Scan for the cell matching the given text and deliver its [X, Y] coordinate at center. 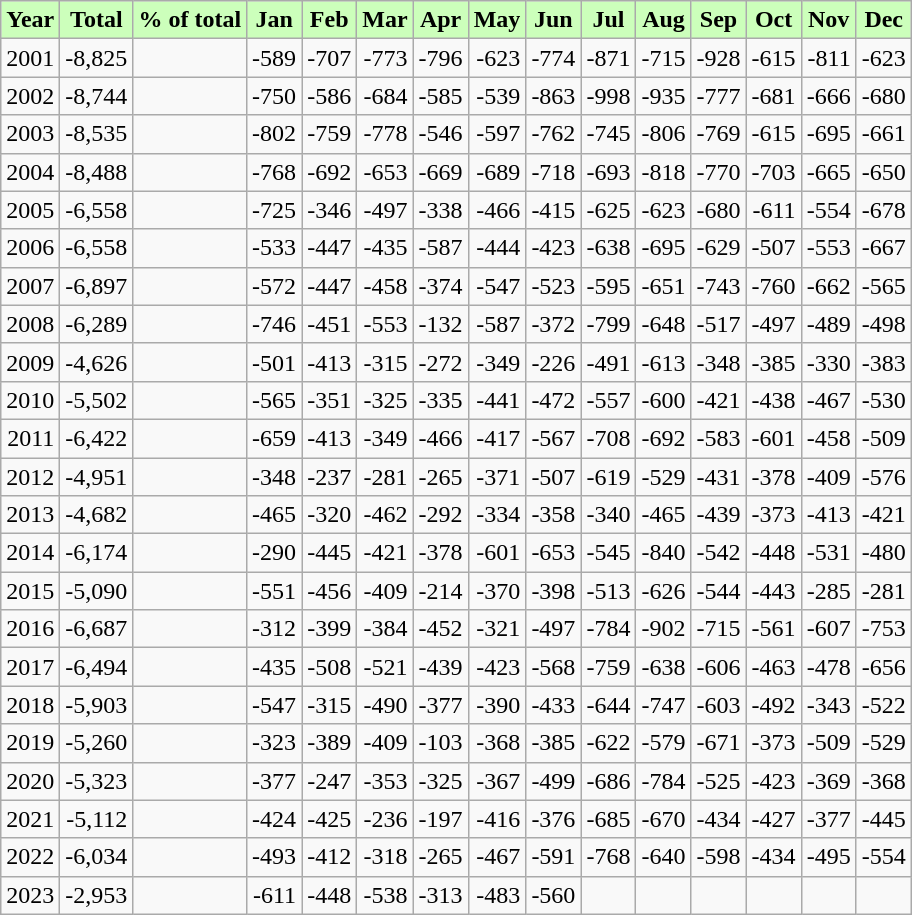
-6,494 [96, 667]
-6,422 [96, 438]
-462 [385, 515]
-774 [554, 58]
-416 [497, 819]
-8,488 [96, 172]
-197 [440, 819]
Feb [330, 20]
-334 [497, 515]
-321 [497, 629]
-651 [664, 286]
-501 [274, 362]
-425 [330, 819]
-678 [884, 210]
-272 [440, 362]
-5,323 [96, 781]
-441 [497, 400]
-539 [497, 96]
-427 [774, 819]
-472 [554, 400]
-542 [718, 553]
-384 [385, 629]
-579 [664, 743]
-320 [330, 515]
-522 [884, 705]
-214 [440, 591]
-370 [497, 591]
-415 [554, 210]
2016 [30, 629]
-236 [385, 819]
-318 [385, 857]
-703 [774, 172]
-498 [884, 324]
-443 [774, 591]
-626 [664, 591]
-103 [440, 743]
-247 [330, 781]
-313 [440, 895]
-561 [774, 629]
-369 [828, 781]
-667 [884, 248]
-598 [718, 857]
-661 [884, 134]
2021 [30, 819]
-6,174 [96, 553]
-433 [554, 705]
-863 [554, 96]
-5,090 [96, 591]
-489 [828, 324]
-725 [274, 210]
-508 [330, 667]
-586 [330, 96]
2023 [30, 895]
2004 [30, 172]
-546 [440, 134]
-399 [330, 629]
-312 [274, 629]
-585 [440, 96]
-567 [554, 438]
-353 [385, 781]
-374 [440, 286]
-557 [608, 400]
-777 [718, 96]
-747 [664, 705]
-551 [274, 591]
2017 [30, 667]
2014 [30, 553]
-818 [664, 172]
-811 [828, 58]
-517 [718, 324]
-560 [554, 895]
-753 [884, 629]
-629 [718, 248]
-670 [664, 819]
2018 [30, 705]
-656 [884, 667]
Jun [554, 20]
-330 [828, 362]
-613 [664, 362]
-285 [828, 591]
-438 [774, 400]
-431 [718, 477]
Jul [608, 20]
-998 [608, 96]
May [497, 20]
2006 [30, 248]
2020 [30, 781]
-367 [497, 781]
-769 [718, 134]
-6,687 [96, 629]
-625 [608, 210]
-685 [608, 819]
-4,626 [96, 362]
-544 [718, 591]
-417 [497, 438]
-451 [330, 324]
-8,825 [96, 58]
-684 [385, 96]
-778 [385, 134]
-338 [440, 210]
-686 [608, 781]
-358 [554, 515]
-483 [497, 895]
-390 [497, 705]
-335 [440, 400]
Mar [385, 20]
-572 [274, 286]
-568 [554, 667]
-600 [664, 400]
-8,535 [96, 134]
-799 [608, 324]
-650 [884, 172]
-622 [608, 743]
-5,502 [96, 400]
-589 [274, 58]
-6,034 [96, 857]
-770 [718, 172]
-6,289 [96, 324]
-478 [828, 667]
2003 [30, 134]
-491 [608, 362]
-523 [554, 286]
-707 [330, 58]
Aug [664, 20]
-595 [608, 286]
-619 [608, 477]
-606 [718, 667]
-576 [884, 477]
Apr [440, 20]
Total [96, 20]
-480 [884, 553]
-640 [664, 857]
2005 [30, 210]
-597 [497, 134]
-490 [385, 705]
Year [30, 20]
2013 [30, 515]
-644 [608, 705]
-708 [608, 438]
-902 [664, 629]
-533 [274, 248]
-530 [884, 400]
-346 [330, 210]
-463 [774, 667]
2012 [30, 477]
-607 [828, 629]
-424 [274, 819]
-689 [497, 172]
-659 [274, 438]
2015 [30, 591]
-292 [440, 515]
-871 [608, 58]
-538 [385, 895]
-351 [330, 400]
-928 [718, 58]
-648 [664, 324]
-796 [440, 58]
-760 [774, 286]
-372 [554, 324]
-840 [664, 553]
-746 [274, 324]
-132 [440, 324]
-531 [828, 553]
-398 [554, 591]
-669 [440, 172]
-762 [554, 134]
-665 [828, 172]
-389 [330, 743]
-525 [718, 781]
-493 [274, 857]
2022 [30, 857]
-773 [385, 58]
-290 [274, 553]
2009 [30, 362]
-8,744 [96, 96]
-591 [554, 857]
-492 [774, 705]
2008 [30, 324]
-513 [608, 591]
2002 [30, 96]
-750 [274, 96]
-2,953 [96, 895]
-806 [664, 134]
-666 [828, 96]
-340 [608, 515]
2011 [30, 438]
-583 [718, 438]
-662 [828, 286]
-383 [884, 362]
-718 [554, 172]
-343 [828, 705]
-4,951 [96, 477]
-226 [554, 362]
2019 [30, 743]
-452 [440, 629]
Dec [884, 20]
-935 [664, 96]
-6,897 [96, 286]
-5,260 [96, 743]
-412 [330, 857]
-545 [608, 553]
-499 [554, 781]
-323 [274, 743]
-693 [608, 172]
-802 [274, 134]
% of total [190, 20]
-743 [718, 286]
Oct [774, 20]
2010 [30, 400]
-521 [385, 667]
Sep [718, 20]
-376 [554, 819]
-371 [497, 477]
-4,682 [96, 515]
-456 [330, 591]
2001 [30, 58]
Jan [274, 20]
-745 [608, 134]
Nov [828, 20]
-5,903 [96, 705]
-671 [718, 743]
-603 [718, 705]
2007 [30, 286]
-495 [828, 857]
-444 [497, 248]
-237 [330, 477]
-5,112 [96, 819]
-681 [774, 96]
